Capture the cell that displays the provided text and extract its (x, y) central coordinate. 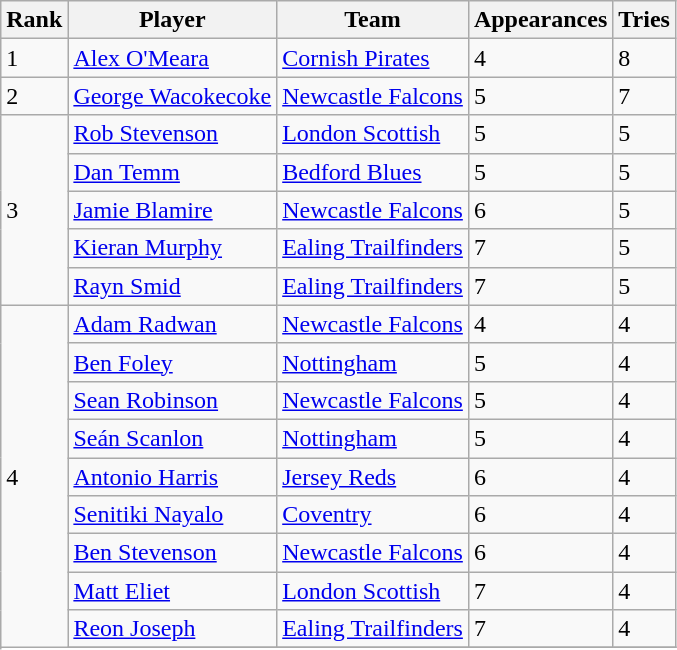
Player (172, 20)
3 (34, 210)
8 (644, 58)
Coventry (373, 515)
Senitiki Nayalo (172, 515)
Jamie Blamire (172, 210)
Team (373, 20)
Seán Scanlon (172, 438)
Tries (644, 20)
Ben Stevenson (172, 553)
Jersey Reds (373, 477)
Adam Radwan (172, 324)
Ben Foley (172, 362)
Cornish Pirates (373, 58)
2 (34, 96)
Reon Joseph (172, 629)
Sean Robinson (172, 400)
Bedford Blues (373, 172)
George Wacokecoke (172, 96)
Rayn Smid (172, 286)
Dan Temm (172, 172)
Alex O'Meara (172, 58)
Rank (34, 20)
Matt Eliet (172, 591)
Kieran Murphy (172, 248)
Appearances (540, 20)
1 (34, 58)
Antonio Harris (172, 477)
Rob Stevenson (172, 134)
